Output the [x, y] coordinate of the center of the cell containing the given text.  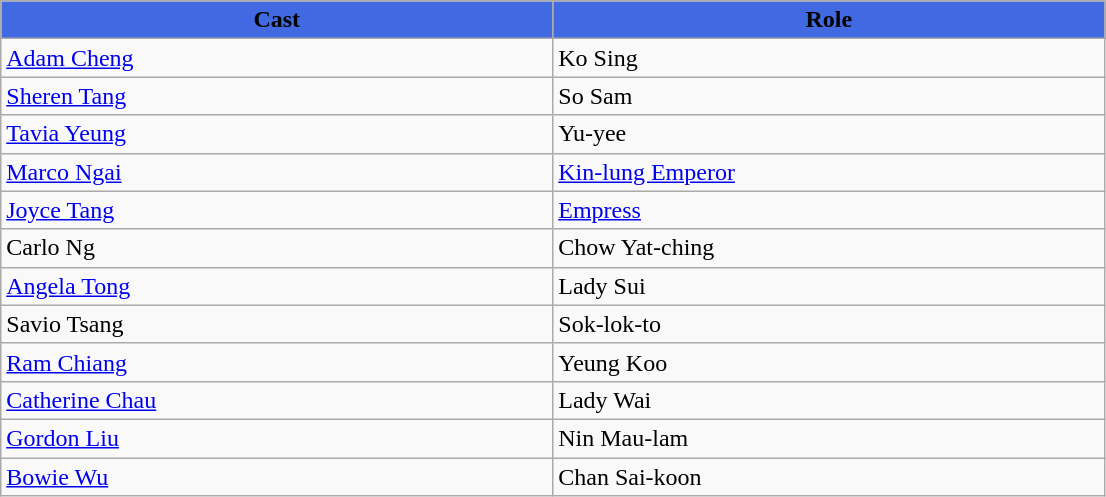
Lady Wai [829, 400]
Yeung Koo [829, 362]
Cast [277, 20]
Kin-lung Emperor [829, 172]
Chow Yat-ching [829, 248]
Chan Sai-koon [829, 477]
Lady Sui [829, 286]
Tavia Yeung [277, 134]
Sheren Tang [277, 96]
Sok-lok-to [829, 324]
Ko Sing [829, 58]
Savio Tsang [277, 324]
Bowie Wu [277, 477]
Gordon Liu [277, 438]
Carlo Ng [277, 248]
Ram Chiang [277, 362]
Yu-yee [829, 134]
Catherine Chau [277, 400]
Marco Ngai [277, 172]
Joyce Tang [277, 210]
Angela Tong [277, 286]
Adam Cheng [277, 58]
Empress [829, 210]
Role [829, 20]
So Sam [829, 96]
Nin Mau-lam [829, 438]
